Locate the cell with the specified text and output its (x, y) center coordinate. 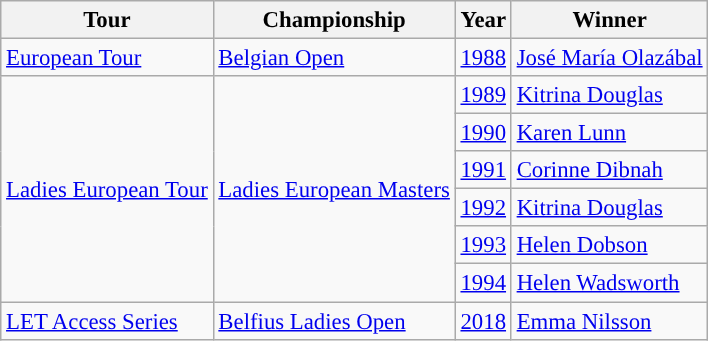
Tour (107, 20)
European Tour (107, 58)
Winner (610, 20)
2018 (483, 321)
Ladies European Tour (107, 189)
Helen Wadsworth (610, 283)
Belgian Open (334, 58)
Belfius Ladies Open (334, 321)
1989 (483, 95)
1994 (483, 283)
Championship (334, 20)
1988 (483, 58)
1991 (483, 170)
1992 (483, 208)
José María Olazábal (610, 58)
Emma Nilsson (610, 321)
Karen Lunn (610, 133)
Corinne Dibnah (610, 170)
Ladies European Masters (334, 189)
1990 (483, 133)
Helen Dobson (610, 245)
LET Access Series (107, 321)
Year (483, 20)
1993 (483, 245)
